For the text-containing cell, return its midpoint in [X, Y] coordinate format. 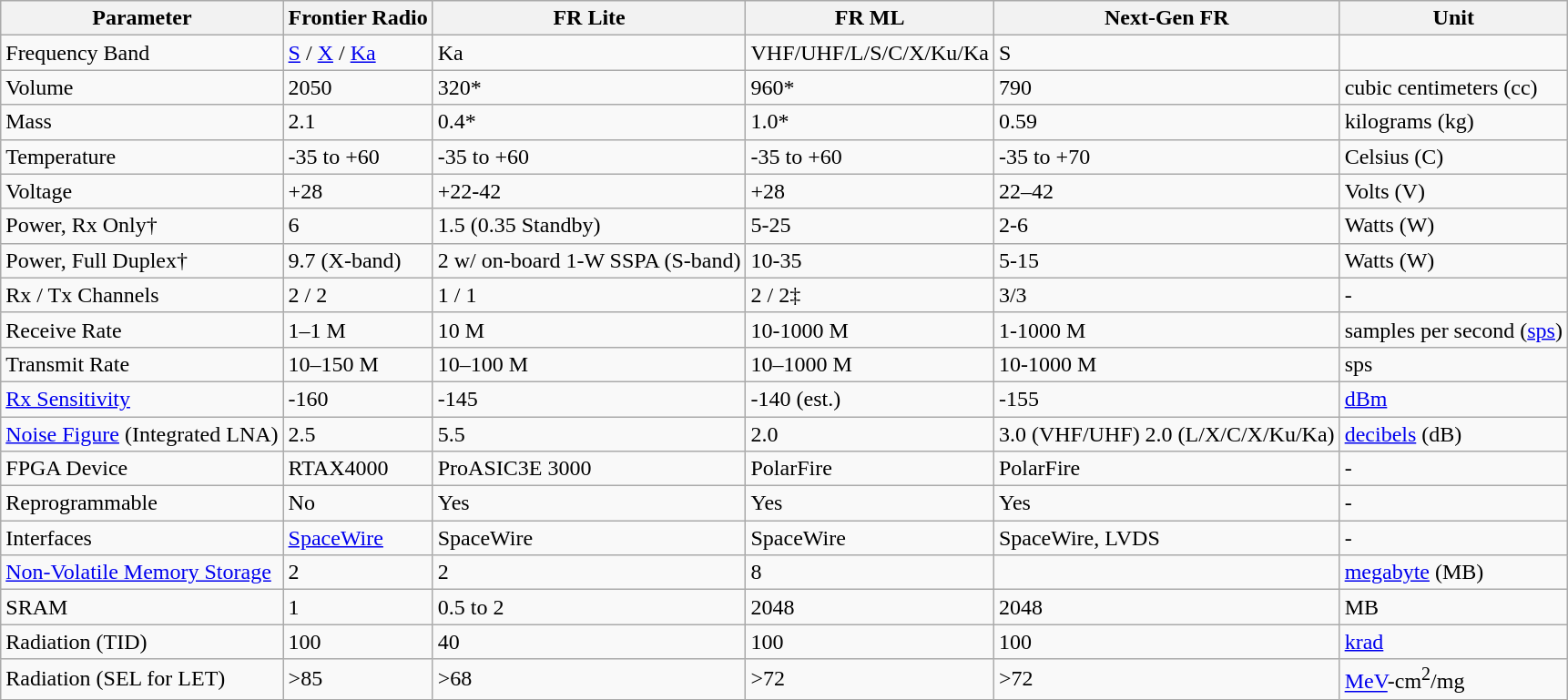
Reprogrammable [142, 503]
Frequency Band [142, 53]
10 M [589, 330]
megabyte (MB) [1453, 573]
Next-Gen FR [1166, 18]
cubic centimeters (cc) [1453, 87]
decibels (dB) [1453, 434]
2-6 [1166, 226]
1.5 (0.35 Standby) [589, 226]
1.0* [870, 122]
ProASIC3E 3000 [589, 469]
-160 [358, 399]
Volume [142, 87]
Non-Volatile Memory Storage [142, 573]
0.59 [1166, 122]
Rx / Tx Channels [142, 295]
1–1 M [358, 330]
Rx Sensitivity [142, 399]
9.7 (X-band) [358, 260]
2 / 2 [358, 295]
Celsius (C) [1453, 157]
10–1000 M [870, 364]
Mass [142, 122]
320* [589, 87]
S / X / Ka [358, 53]
790 [1166, 87]
samples per second (sps) [1453, 330]
5-25 [870, 226]
8 [870, 573]
6 [358, 226]
SpaceWire, LVDS [1166, 538]
Voltage [142, 191]
3/3 [1166, 295]
2.1 [358, 122]
MB [1453, 607]
40 [589, 642]
S [1166, 53]
No [358, 503]
0.4* [589, 122]
2050 [358, 87]
Receive Rate [142, 330]
MeV-cm2/mg [1453, 679]
FR ML [870, 18]
+22-42 [589, 191]
5-15 [1166, 260]
FPGA Device [142, 469]
Volts (V) [1453, 191]
1-1000 M [1166, 330]
Transmit Rate [142, 364]
kilograms (kg) [1453, 122]
2 / 2‡ [870, 295]
Temperature [142, 157]
10–150 M [358, 364]
Interfaces [142, 538]
Power, Rx Only† [142, 226]
>85 [358, 679]
Ka [589, 53]
-155 [1166, 399]
5.5 [589, 434]
2 w/ on-board 1-W SSPA (S-band) [589, 260]
0.5 to 2 [589, 607]
10-35 [870, 260]
VHF/UHF/L/S/C/X/Ku/Ka [870, 53]
1 / 1 [589, 295]
RTAX4000 [358, 469]
dBm [1453, 399]
Power, Full Duplex† [142, 260]
3.0 (VHF/UHF) 2.0 (L/X/C/X/Ku/Ka) [1166, 434]
sps [1453, 364]
Radiation (TID) [142, 642]
960* [870, 87]
SRAM [142, 607]
Radiation (SEL for LET) [142, 679]
2.5 [358, 434]
Unit [1453, 18]
1 [358, 607]
Parameter [142, 18]
>68 [589, 679]
Noise Figure (Integrated LNA) [142, 434]
-145 [589, 399]
2.0 [870, 434]
-35 to +70 [1166, 157]
krad [1453, 642]
Frontier Radio [358, 18]
10–100 M [589, 364]
22–42 [1166, 191]
FR Lite [589, 18]
-140 (est.) [870, 399]
